Pinpoint the cell where the given text exists, returning its [X, Y] midpoint coordinate. 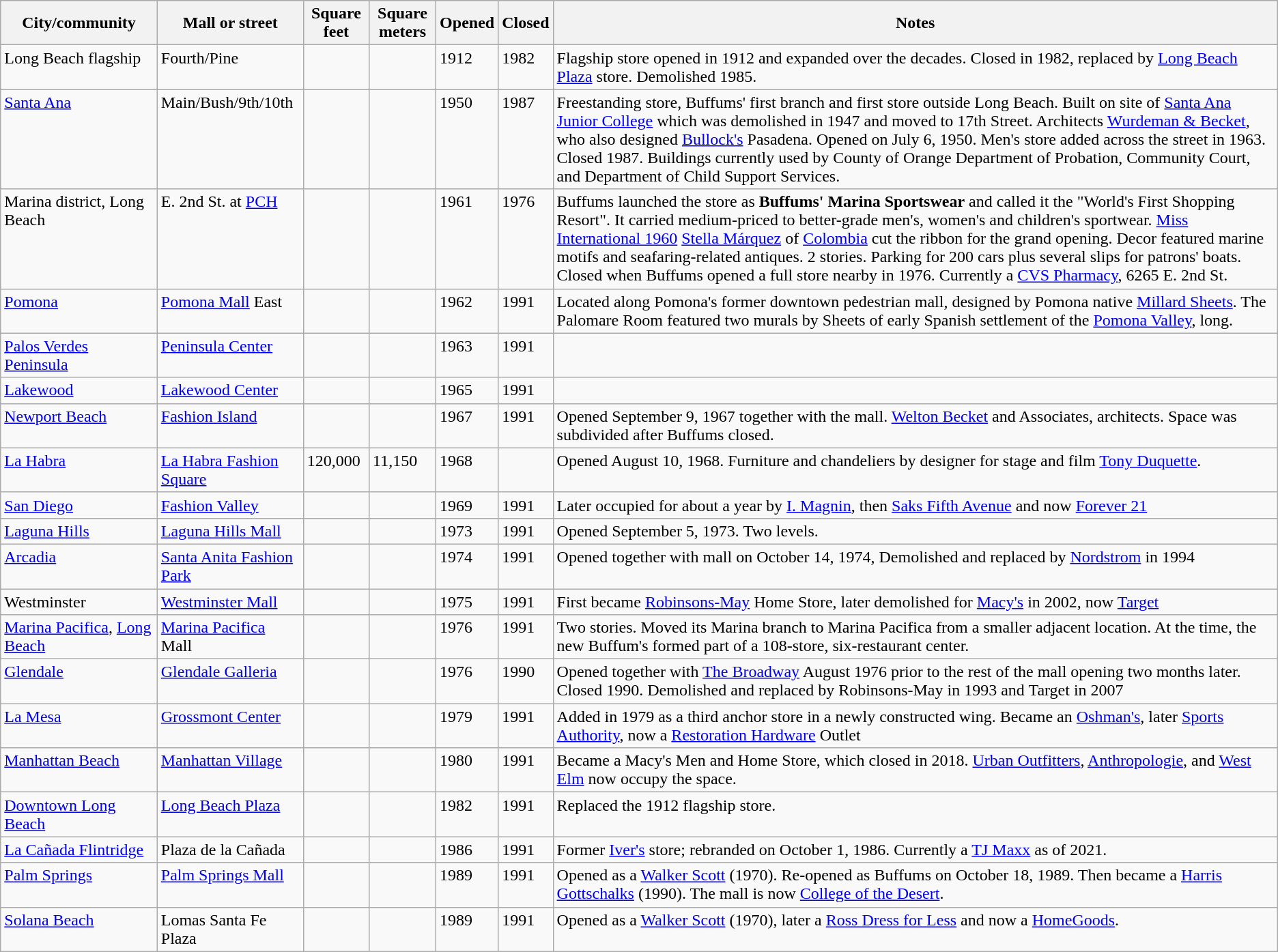
Became a Macy's Men and Home Store, which closed in 2018. Urban Outfitters, Anthropologie, and West Elm now occupy the space. [915, 770]
1979 [467, 726]
Pomona [79, 311]
120,000 [336, 470]
1962 [467, 311]
Opened September 9, 1967 together with the mall. Welton Becket and Associates, architects. Space was subdivided after Buffums closed. [915, 426]
Palm Springs [79, 884]
Palm Springs Mall [230, 884]
1961 [467, 239]
1963 [467, 355]
La Habra Fashion Square [230, 470]
1986 [467, 850]
Former Iver's store; rebranded on October 1, 1986. Currently a TJ Maxx as of 2021. [915, 850]
Square meters [402, 23]
Lakewood Center [230, 390]
Replaced the 1912 flagship store. [915, 815]
Mall or street [230, 23]
Closed [526, 23]
Square feet [336, 23]
La Mesa [79, 726]
1987 [526, 139]
Plaza de la Cañada [230, 850]
Laguna Hills Mall [230, 531]
Lomas Santa Fe Plaza [230, 929]
Manhattan Beach [79, 770]
1967 [467, 426]
Pomona Mall East [230, 311]
1912 [467, 67]
Peninsula Center [230, 355]
Added in 1979 as a third anchor store in a newly constructed wing. Became an Oshman's, later Sports Authority, now a Restoration Hardware Outlet [915, 726]
Palos Verdes Peninsula [79, 355]
Manhattan Village [230, 770]
La Habra [79, 470]
Marina Pacifica, Long Beach [79, 637]
Notes [915, 23]
Grossmont Center [230, 726]
Opened September 5, 1973. Two levels. [915, 531]
Marina Pacifica Mall [230, 637]
Later occupied for about a year by I. Magnin, then Saks Fifth Avenue and now Forever 21 [915, 505]
Fashion Island [230, 426]
Glendale Galleria [230, 681]
Fashion Valley [230, 505]
Main/Bush/9th/10th [230, 139]
San Diego [79, 505]
Opened August 10, 1968. Furniture and chandeliers by designer for stage and film Tony Duquette. [915, 470]
Opened together with mall on October 14, 1974, Demolished and replaced by Nordstrom in 1994 [915, 566]
1968 [467, 470]
1974 [467, 566]
Newport Beach [79, 426]
1990 [526, 681]
1975 [467, 601]
1973 [467, 531]
Glendale [79, 681]
Marina district, Long Beach [79, 239]
1965 [467, 390]
Long Beach flagship [79, 67]
Fourth/Pine [230, 67]
City/community [79, 23]
1969 [467, 505]
Solana Beach [79, 929]
Westminster [79, 601]
1980 [467, 770]
Opened [467, 23]
Downtown Long Beach [79, 815]
Opened as a Walker Scott (1970), later a Ross Dress for Less and now a HomeGoods. [915, 929]
Arcadia [79, 566]
Long Beach Plaza [230, 815]
Laguna Hills [79, 531]
E. 2nd St. at PCH [230, 239]
Santa Ana [79, 139]
Lakewood [79, 390]
La Cañada Flintridge [79, 850]
Flagship store opened in 1912 and expanded over the decades. Closed in 1982, replaced by Long Beach Plaza store. Demolished 1985. [915, 67]
Santa Anita Fashion Park [230, 566]
11,150 [402, 470]
1950 [467, 139]
First became Robinsons-May Home Store, later demolished for Macy's in 2002, now Target [915, 601]
Westminster Mall [230, 601]
